Locate the cell with the specified text and output its (X, Y) center coordinate. 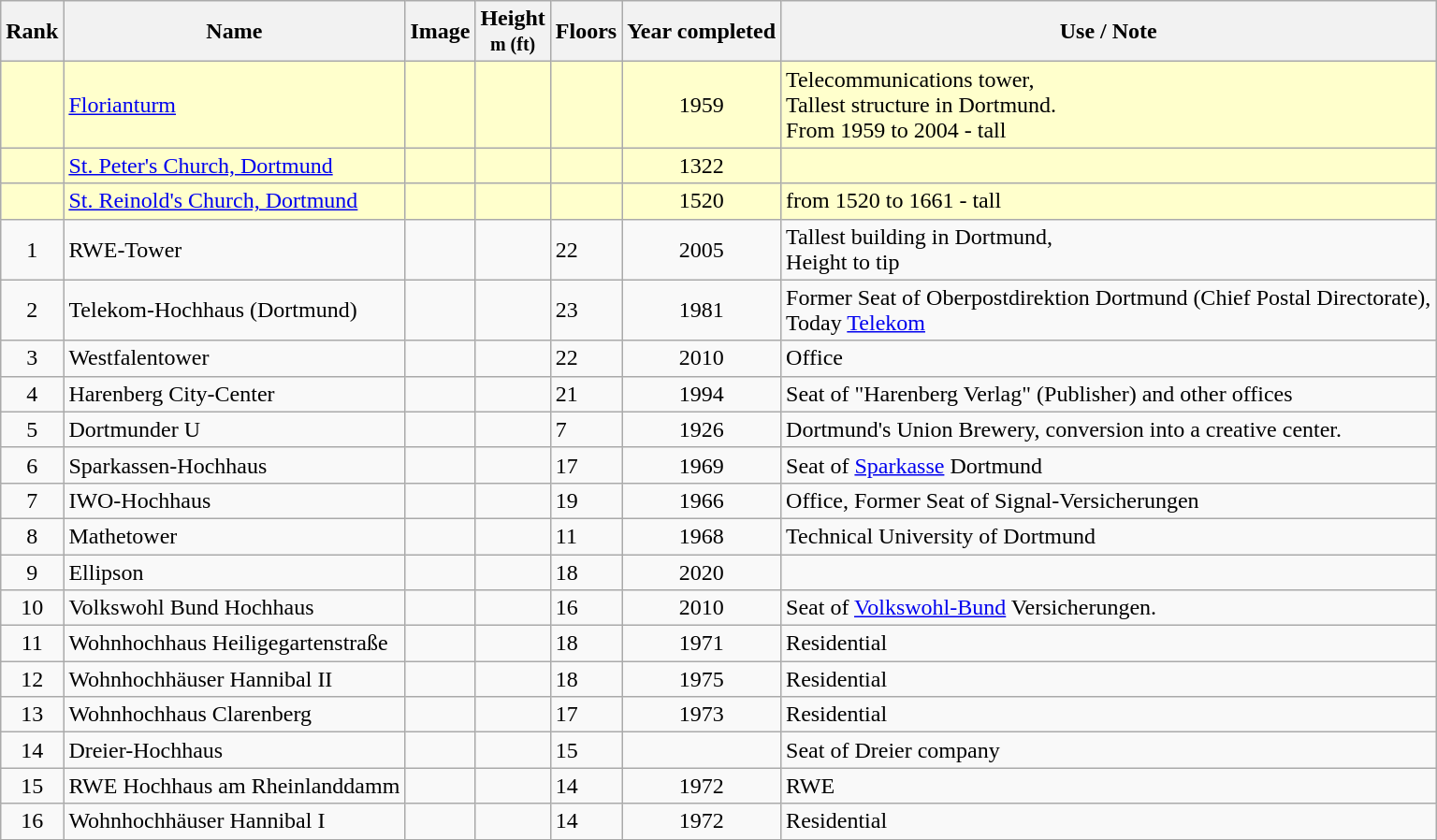
Seat of "Harenberg Verlag" (Publisher) and other offices (1109, 394)
Year completed (702, 32)
Dreier-Hochhaus (234, 750)
1994 (702, 394)
Harenberg City-Center (234, 394)
1966 (702, 500)
1981 (702, 311)
6 (32, 465)
RWE Hochhaus am Rheinlanddamm (234, 786)
1971 (702, 644)
1959 (702, 105)
St. Reinold's Church, Dortmund (234, 201)
5 (32, 429)
Seat of Dreier company (1109, 750)
Heightm (ft) (513, 32)
Floors (586, 32)
Westfalentower (234, 358)
19 (586, 500)
Wohnhochhaus Clarenberg (234, 715)
Seat of Sparkasse Dortmund (1109, 465)
1520 (702, 201)
Tallest building in Dortmund, Height to tip (1109, 249)
Dortmund's Union Brewery, conversion into a creative center. (1109, 429)
1975 (702, 679)
2 (32, 311)
Dortmunder U (234, 429)
4 (32, 394)
1322 (702, 166)
9 (32, 572)
1926 (702, 429)
1969 (702, 465)
Office (1109, 358)
Office, Former Seat of Signal-Versicherungen (1109, 500)
IWO-Hochhaus (234, 500)
Telecommunications tower, Tallest structure in Dortmund. From 1959 to 2004 - tall (1109, 105)
3 (32, 358)
2020 (702, 572)
Telekom-Hochhaus (Dortmund) (234, 311)
Technical University of Dortmund (1109, 536)
Rank (32, 32)
RWE (1109, 786)
Ellipson (234, 572)
Former Seat of Oberpostdirektion Dortmund (Chief Postal Directorate), Today Telekom (1109, 311)
21 (586, 394)
Volkswohl Bund Hochhaus (234, 608)
Wohnhochhäuser Hannibal I (234, 821)
8 (32, 536)
Mathetower (234, 536)
1968 (702, 536)
St. Peter's Church, Dortmund (234, 166)
Use / Note (1109, 32)
10 (32, 608)
23 (586, 311)
RWE-Tower (234, 249)
Name (234, 32)
Sparkassen-Hochhaus (234, 465)
2005 (702, 249)
12 (32, 679)
Image (440, 32)
Wohnhochhaus Heiligegartenstraße (234, 644)
Florianturm (234, 105)
Wohnhochhäuser Hannibal II (234, 679)
13 (32, 715)
from 1520 to 1661 - tall (1109, 201)
1 (32, 249)
1973 (702, 715)
Seat of Volkswohl-Bund Versicherungen. (1109, 608)
